From the cell containing the given text, extract its center point as (X, Y) coordinate. 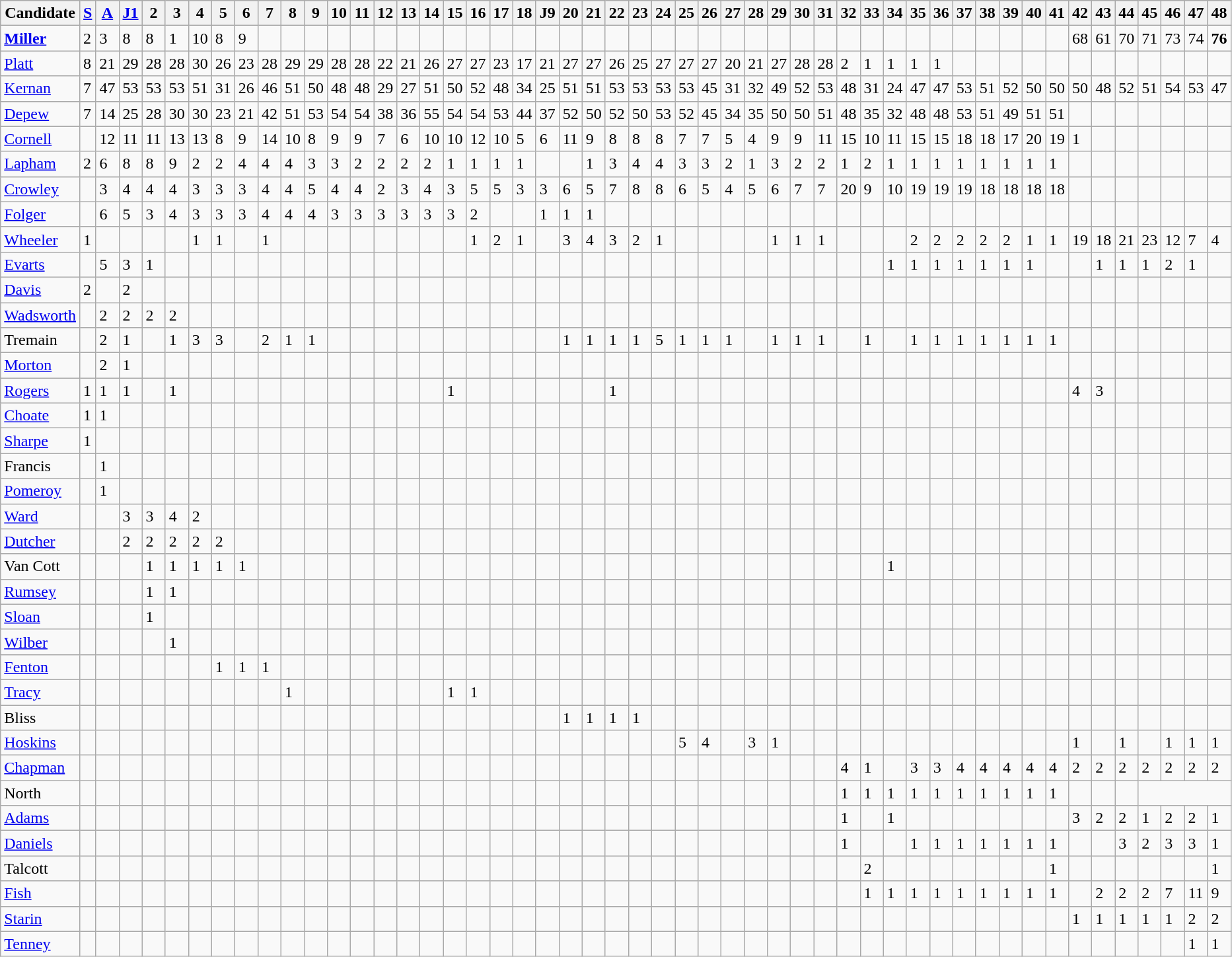
S (88, 13)
70 (1127, 38)
Sharpe (40, 441)
A (107, 13)
Rogers (40, 391)
Adams (40, 818)
Depew (40, 114)
61 (1103, 38)
Wilber (40, 642)
Van Cott (40, 566)
41 (1057, 13)
Wheeler (40, 239)
Folger (40, 214)
Davis (40, 289)
Starin (40, 919)
Tenney (40, 944)
North (40, 793)
Crowley (40, 189)
J9 (547, 13)
Evarts (40, 264)
Chapman (40, 768)
43 (1103, 13)
71 (1149, 38)
Cornell (40, 139)
Rumsey (40, 592)
74 (1196, 38)
Miller (40, 38)
Francis (40, 466)
Pomeroy (40, 491)
73 (1173, 38)
Sloan (40, 617)
Talcott (40, 868)
Lapham (40, 164)
Wadsworth (40, 315)
40 (1033, 13)
J1 (131, 13)
Dutcher (40, 541)
55 (432, 114)
Ward (40, 516)
Platt (40, 63)
33 (872, 13)
16 (478, 13)
68 (1081, 38)
Bliss (40, 717)
76 (1219, 38)
Fish (40, 894)
Candidate (40, 13)
Tremain (40, 340)
Kernan (40, 89)
Hoskins (40, 743)
Tracy (40, 692)
Daniels (40, 843)
Choate (40, 416)
39 (1011, 13)
Fenton (40, 667)
Morton (40, 365)
